From the cell containing the given text, extract its center point as [X, Y] coordinate. 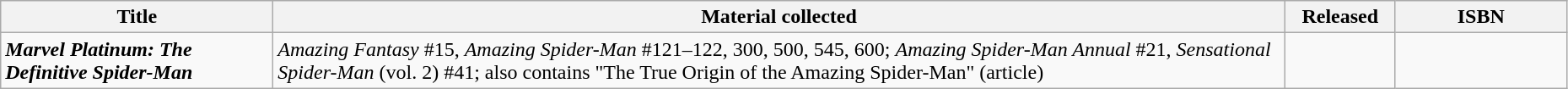
Title [137, 17]
Released [1339, 17]
ISBN [1481, 17]
Marvel Platinum: The Definitive Spider-Man [137, 61]
Material collected [779, 17]
